From the cell containing the given text, extract its center point as [X, Y] coordinate. 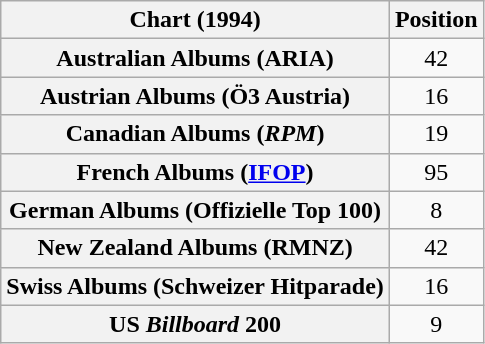
Austrian Albums (Ö3 Austria) [196, 96]
9 [436, 324]
Position [436, 20]
US Billboard 200 [196, 324]
95 [436, 172]
19 [436, 134]
Chart (1994) [196, 20]
German Albums (Offizielle Top 100) [196, 210]
Australian Albums (ARIA) [196, 58]
8 [436, 210]
French Albums (IFOP) [196, 172]
Canadian Albums (RPM) [196, 134]
New Zealand Albums (RMNZ) [196, 248]
Swiss Albums (Schweizer Hitparade) [196, 286]
